From the cell containing the given text, extract its center point as (x, y) coordinate. 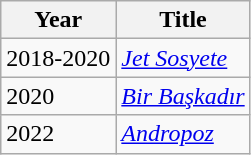
Year (58, 20)
Bir Başkadır (183, 96)
2022 (58, 134)
Andropoz (183, 134)
2020 (58, 96)
Title (183, 20)
2018-2020 (58, 58)
Jet Sosyete (183, 58)
